Capture the cell that displays the provided text and extract its [X, Y] central coordinate. 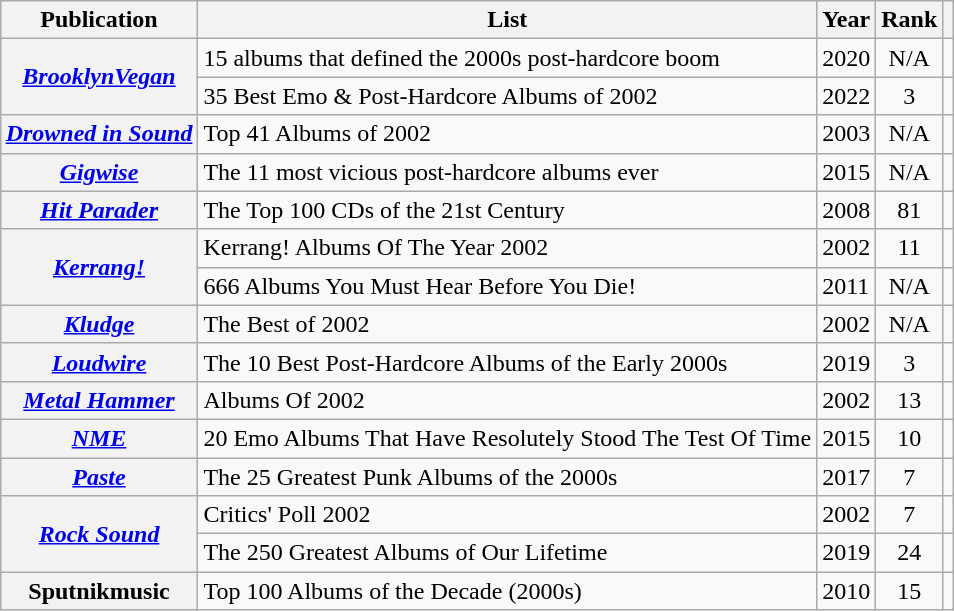
Rock Sound [99, 534]
BrooklynVegan [99, 77]
81 [910, 210]
Loudwire [99, 362]
10 [910, 438]
Critics' Poll 2002 [508, 515]
2010 [846, 591]
Albums Of 2002 [508, 400]
2011 [846, 286]
Top 41 Albums of 2002 [508, 134]
2017 [846, 477]
2008 [846, 210]
The 11 most vicious post-hardcore albums ever [508, 172]
Kerrang! [99, 267]
15 albums that defined the 2000s post-hardcore boom [508, 58]
20 Emo Albums That Have Resolutely Stood The Test Of Time [508, 438]
The 250 Greatest Albums of Our Lifetime [508, 553]
The 10 Best Post-Hardcore Albums of the Early 2000s [508, 362]
Paste [99, 477]
35 Best Emo & Post-Hardcore Albums of 2002 [508, 96]
The Best of 2002 [508, 324]
24 [910, 553]
2022 [846, 96]
Metal Hammer [99, 400]
Rank [910, 20]
Kludge [99, 324]
Gigwise [99, 172]
Hit Parader [99, 210]
15 [910, 591]
2020 [846, 58]
Sputnikmusic [99, 591]
NME [99, 438]
Year [846, 20]
List [508, 20]
Drowned in Sound [99, 134]
The 25 Greatest Punk Albums of the 2000s [508, 477]
The Top 100 CDs of the 21st Century [508, 210]
Publication [99, 20]
2003 [846, 134]
Kerrang! Albums Of The Year 2002 [508, 248]
666 Albums You Must Hear Before You Die! [508, 286]
13 [910, 400]
11 [910, 248]
Top 100 Albums of the Decade (2000s) [508, 591]
